Extract the (x, y) coordinate from the center of the cell holding the provided text.  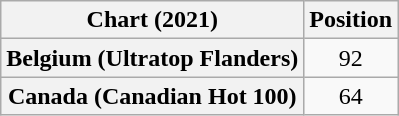
Canada (Canadian Hot 100) (152, 96)
92 (351, 58)
Chart (2021) (152, 20)
64 (351, 96)
Position (351, 20)
Belgium (Ultratop Flanders) (152, 58)
